Output the [X, Y] coordinate of the center of the cell containing the given text.  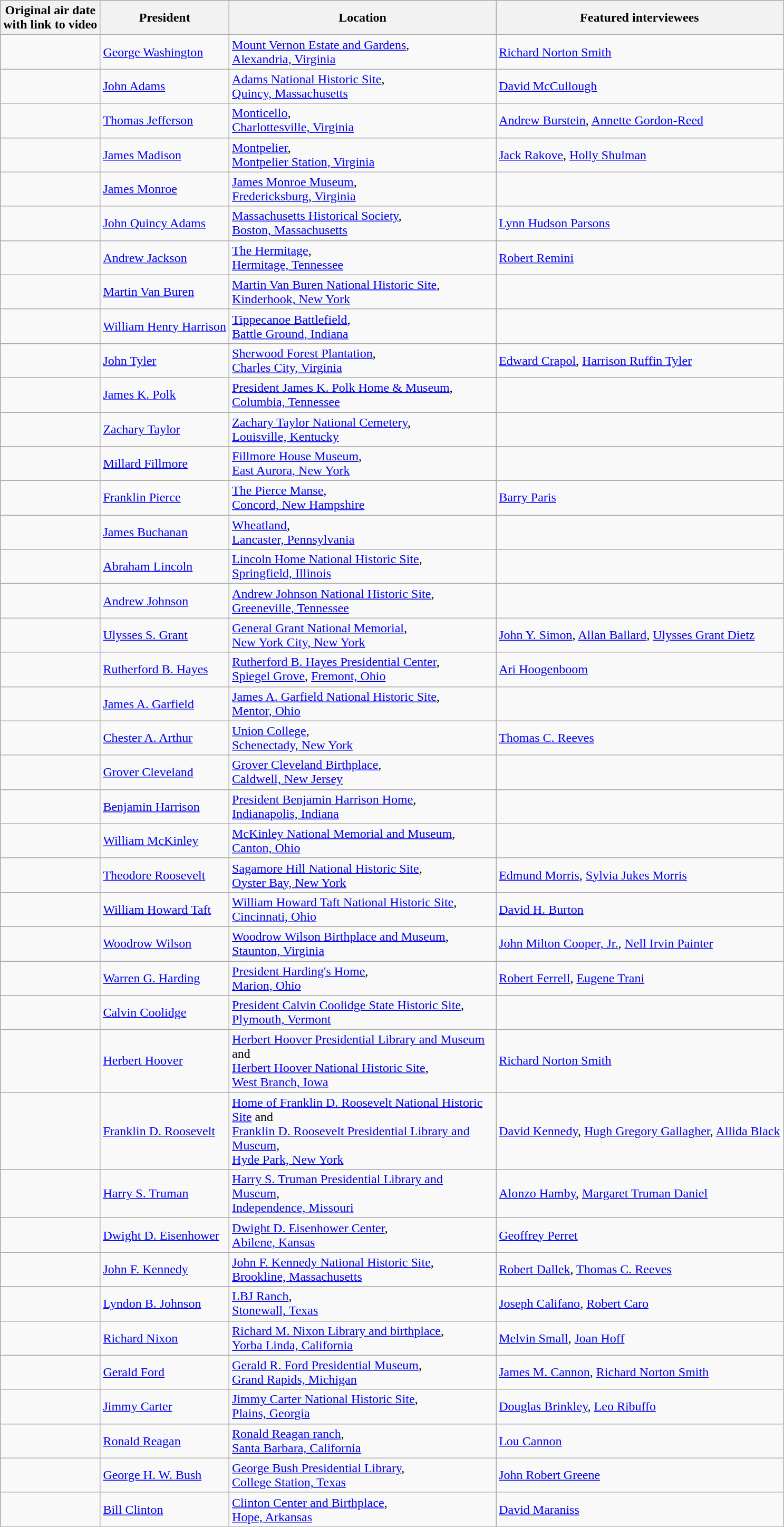
Theodore Roosevelt [164, 875]
Herbert Hoover Presidential Library and Museum andHerbert Hoover National Historic Site,West Branch, Iowa [363, 1061]
Rutherford B. Hayes [164, 670]
John Tyler [164, 361]
Mount Vernon Estate and Gardens,Alexandria, Virginia [363, 52]
David Kennedy, Hugh Gregory Gallagher, Allida Black [640, 1131]
Robert Remini [640, 257]
Jimmy Carter National Historic Site,Plains, Georgia [363, 1407]
The Hermitage,Hermitage, Tennessee [363, 257]
The Pierce Manse,Concord, New Hampshire [363, 498]
John Robert Greene [640, 1475]
Richard M. Nixon Library and birthplace,Yorba Linda, California [363, 1338]
James M. Cannon, Richard Norton Smith [640, 1372]
Geoffrey Perret [640, 1235]
McKinley National Memorial and Museum,Canton, Ohio [363, 840]
Lynn Hudson Parsons [640, 224]
Massachusetts Historical Society,Boston, Massachusetts [363, 224]
William McKinley [164, 840]
Richard Nixon [164, 1338]
Andrew Jackson [164, 257]
Rutherford B. Hayes Presidential Center,Spiegel Grove, Fremont, Ohio [363, 670]
Melvin Small, Joan Hoff [640, 1338]
Ronald Reagan ranch,Santa Barbara, California [363, 1441]
James Madison [164, 155]
John F. Kennedy [164, 1270]
Woodrow Wilson Birthplace and Museum,Staunton, Virginia [363, 944]
George Bush Presidential Library,College Station, Texas [363, 1475]
Monticello,Charlottesville, Virginia [363, 120]
Sherwood Forest Plantation,Charles City, Virginia [363, 361]
Gerald Ford [164, 1372]
President Benjamin Harrison Home,Indianapolis, Indiana [363, 807]
James Monroe Museum,Fredericksburg, Virginia [363, 189]
Zachary Taylor National Cemetery,Louisville, Kentucky [363, 429]
Bill Clinton [164, 1509]
William Henry Harrison [164, 326]
Clinton Center and Birthplace,Hope, Arkansas [363, 1509]
Ari Hoogenboom [640, 670]
Robert Ferrell, Eugene Trani [640, 978]
George Washington [164, 52]
Harry S. Truman [164, 1194]
Grover Cleveland Birthplace,Caldwell, New Jersey [363, 772]
Calvin Coolidge [164, 1012]
Dwight D. Eisenhower Center,Abilene, Kansas [363, 1235]
Alonzo Hamby, Margaret Truman Daniel [640, 1194]
Martin Van Buren [164, 292]
Chester A. Arthur [164, 738]
Montpelier,Montpelier Station, Virginia [363, 155]
Ulysses S. Grant [164, 635]
Edmund Morris, Sylvia Jukes Morris [640, 875]
Andrew Burstein, Annette Gordon-Reed [640, 120]
Grover Cleveland [164, 772]
Franklin Pierce [164, 498]
David Maraniss [640, 1509]
President James K. Polk Home & Museum,Columbia, Tennessee [363, 394]
James Buchanan [164, 533]
President [164, 18]
Barry Paris [640, 498]
General Grant National Memorial,New York City, New York [363, 635]
Robert Dallek, Thomas C. Reeves [640, 1270]
Home of Franklin D. Roosevelt National Historic Site andFranklin D. Roosevelt Presidential Library and Museum,Hyde Park, New York [363, 1131]
James A. Garfield [164, 703]
Edward Crapol, Harrison Ruffin Tyler [640, 361]
Dwight D. Eisenhower [164, 1235]
Ronald Reagan [164, 1441]
Location [363, 18]
Zachary Taylor [164, 429]
David McCullough [640, 86]
James A. Garfield National Historic Site,Mentor, Ohio [363, 703]
Lincoln Home National Historic Site,Springfield, Illinois [363, 566]
Abraham Lincoln [164, 566]
Millard Fillmore [164, 464]
Joseph Califano, Robert Caro [640, 1303]
Featured interviewees [640, 18]
John F. Kennedy National Historic Site,Brookline, Massachusetts [363, 1270]
John Milton Cooper, Jr., Nell Irvin Painter [640, 944]
Douglas Brinkley, Leo Ribuffo [640, 1407]
William Howard Taft [164, 909]
Fillmore House Museum,East Aurora, New York [363, 464]
Harry S. Truman Presidential Library and Museum,Independence, Missouri [363, 1194]
Jack Rakove, Holly Shulman [640, 155]
Herbert Hoover [164, 1061]
Union College,Schenectady, New York [363, 738]
James K. Polk [164, 394]
Martin Van Buren National Historic Site,Kinderhook, New York [363, 292]
Andrew Johnson National Historic Site,Greeneville, Tennessee [363, 601]
Franklin D. Roosevelt [164, 1131]
John Adams [164, 86]
LBJ Ranch,Stonewall, Texas [363, 1303]
Woodrow Wilson [164, 944]
Jimmy Carter [164, 1407]
James Monroe [164, 189]
Benjamin Harrison [164, 807]
Wheatland,Lancaster, Pennsylvania [363, 533]
Gerald R. Ford Presidential Museum,Grand Rapids, Michigan [363, 1372]
Adams National Historic Site,Quincy, Massachusetts [363, 86]
George H. W. Bush [164, 1475]
Sagamore Hill National Historic Site,Oyster Bay, New York [363, 875]
John Y. Simon, Allan Ballard, Ulysses Grant Dietz [640, 635]
Thomas Jefferson [164, 120]
President Harding's Home,Marion, Ohio [363, 978]
Lyndon B. Johnson [164, 1303]
President Calvin Coolidge State Historic Site,Plymouth, Vermont [363, 1012]
Tippecanoe Battlefield,Battle Ground, Indiana [363, 326]
Warren G. Harding [164, 978]
John Quincy Adams [164, 224]
David H. Burton [640, 909]
Thomas C. Reeves [640, 738]
Original air datewith link to video [51, 18]
Andrew Johnson [164, 601]
William Howard Taft National Historic Site,Cincinnati, Ohio [363, 909]
Lou Cannon [640, 1441]
